Search for the cell housing the specified text and yield its (X, Y) center coordinate. 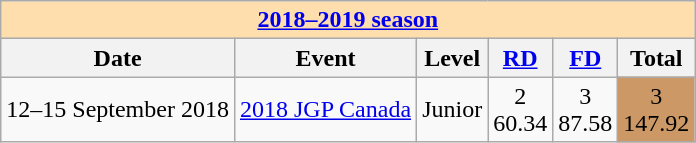
2018 JGP Canada (325, 110)
2018–2019 season (348, 20)
RD (520, 58)
12–15 September 2018 (118, 110)
3 147.92 (656, 110)
Level (452, 58)
Date (118, 58)
Event (325, 58)
Junior (452, 110)
FD (586, 58)
3 87.58 (586, 110)
Total (656, 58)
2 60.34 (520, 110)
